Find where the given text appears and provide that cell's center as [x, y] coordinate. 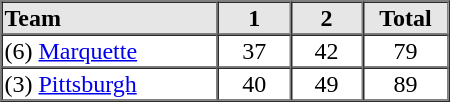
89 [405, 84]
37 [254, 50]
Total [405, 18]
40 [254, 84]
1 [254, 18]
Team [110, 18]
42 [326, 50]
49 [326, 84]
(3) Pittsburgh [110, 84]
(6) Marquette [110, 50]
79 [405, 50]
2 [326, 18]
